Identify which cell holds the provided text, then report its [X, Y] central coordinate. 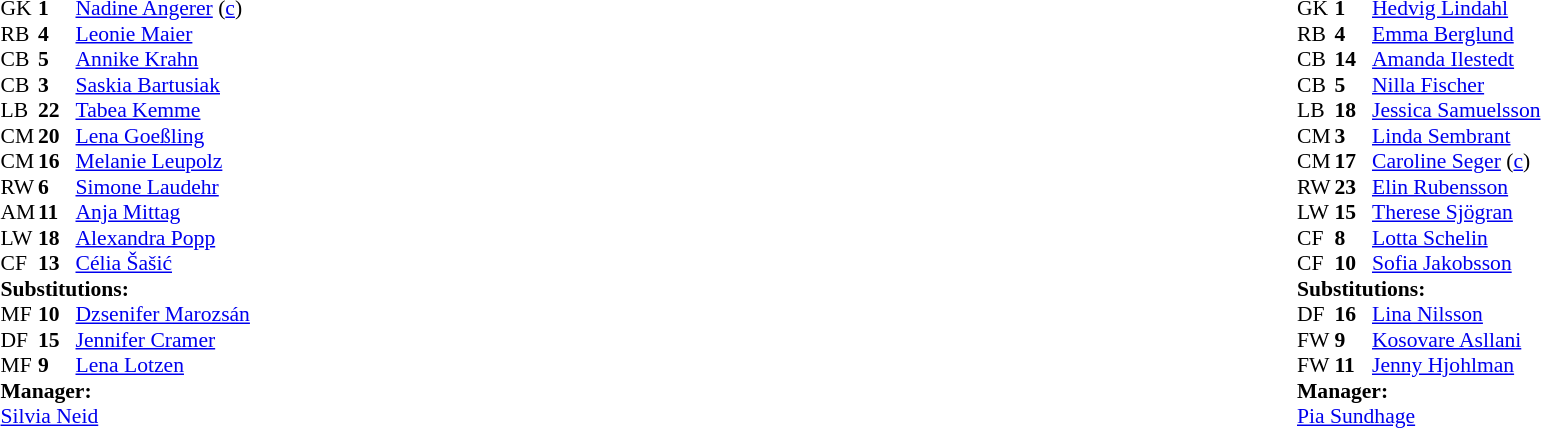
Sofia Jakobsson [1456, 263]
Kosovare Asllani [1456, 340]
Lena Goeßling [163, 136]
20 [57, 136]
Annike Krahn [163, 59]
8 [1353, 238]
Tabea Kemme [163, 111]
22 [57, 111]
Jenny Hjohlman [1456, 365]
Saskia Bartusiak [163, 85]
Elin Rubensson [1456, 187]
Lotta Schelin [1456, 238]
Célia Šašić [163, 263]
Simone Laudehr [163, 187]
Melanie Leupolz [163, 161]
Alexandra Popp [163, 238]
Emma Berglund [1456, 34]
Anja Mittag [163, 213]
13 [57, 263]
Caroline Seger (c) [1456, 161]
23 [1353, 187]
AM [19, 213]
Amanda Ilestedt [1456, 59]
6 [57, 187]
Leonie Maier [163, 34]
14 [1353, 59]
Nilla Fischer [1456, 85]
17 [1353, 161]
Dzsenifer Marozsán [163, 315]
Therese Sjögran [1456, 213]
Jessica Samuelsson [1456, 111]
Linda Sembrant [1456, 136]
Jennifer Cramer [163, 340]
Lina Nilsson [1456, 315]
Lena Lotzen [163, 365]
